Pinpoint the cell where the given text exists, returning its (x, y) midpoint coordinate. 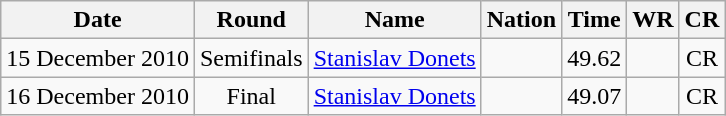
Name (394, 20)
15 December 2010 (98, 58)
Final (251, 96)
Round (251, 20)
49.07 (594, 96)
Semifinals (251, 58)
WR (653, 20)
49.62 (594, 58)
Time (594, 20)
16 December 2010 (98, 96)
Nation (521, 20)
Date (98, 20)
